Pinpoint the cell where the given text exists, returning its [x, y] midpoint coordinate. 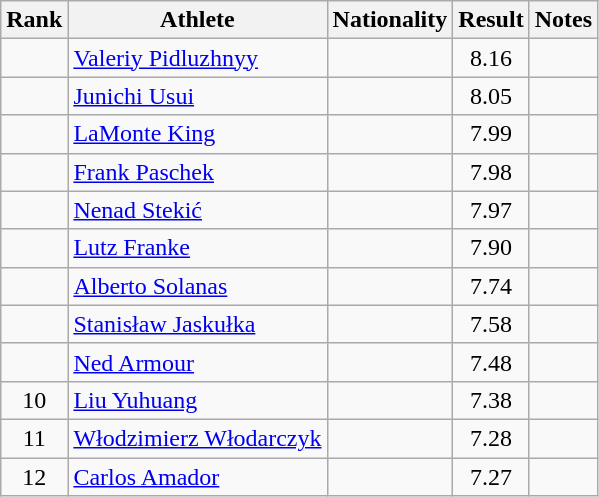
7.74 [491, 286]
Lutz Franke [198, 248]
8.16 [491, 58]
7.27 [491, 477]
8.05 [491, 96]
Liu Yuhuang [198, 400]
7.98 [491, 172]
Włodzimierz Włodarczyk [198, 438]
12 [34, 477]
7.99 [491, 134]
Notes [563, 20]
10 [34, 400]
7.90 [491, 248]
Alberto Solanas [198, 286]
11 [34, 438]
Stanisław Jaskułka [198, 324]
7.28 [491, 438]
7.48 [491, 362]
LaMonte King [198, 134]
Rank [34, 20]
7.38 [491, 400]
Valeriy Pidluzhnyy [198, 58]
Nationality [390, 20]
Junichi Usui [198, 96]
Result [491, 20]
Ned Armour [198, 362]
Frank Paschek [198, 172]
Carlos Amador [198, 477]
Athlete [198, 20]
Nenad Stekić [198, 210]
7.58 [491, 324]
7.97 [491, 210]
